From the cell containing the given text, extract its center point as (X, Y) coordinate. 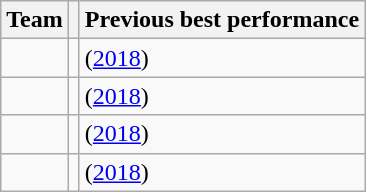
Team (35, 20)
Previous best performance (222, 20)
